Determine the [x, y] coordinate at the center of the cell enclosing the given text.  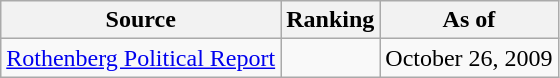
Ranking [330, 20]
Rothenberg Political Report [141, 58]
As of [469, 20]
Source [141, 20]
October 26, 2009 [469, 58]
